Find where the given text appears and provide that cell's center as [X, Y] coordinate. 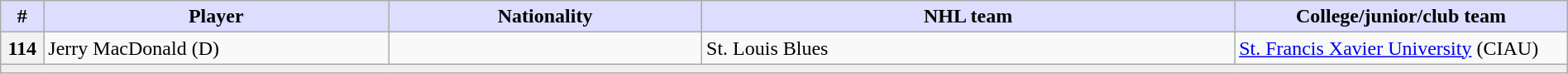
Player [217, 17]
College/junior/club team [1401, 17]
Nationality [546, 17]
Jerry MacDonald (D) [217, 48]
114 [22, 48]
St. Louis Blues [968, 48]
NHL team [968, 17]
# [22, 17]
St. Francis Xavier University (CIAU) [1401, 48]
